Locate the cell with the specified text and output its (x, y) center coordinate. 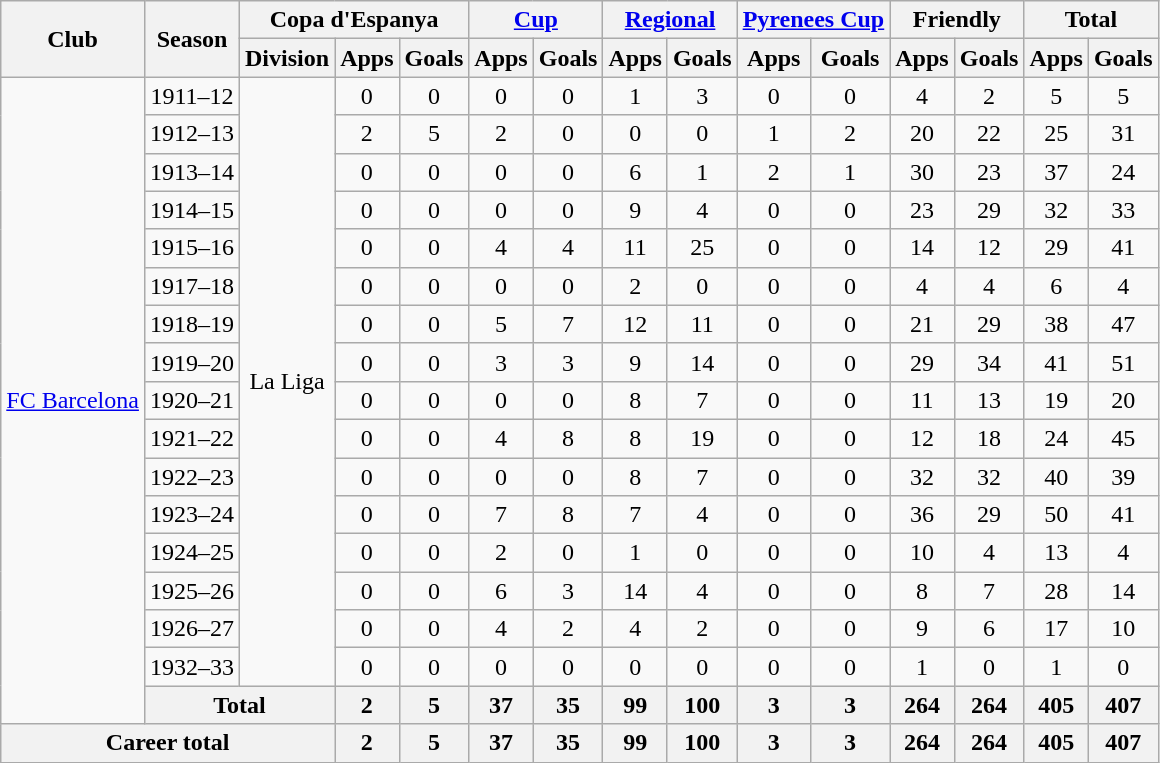
Career total (168, 743)
1912–13 (192, 134)
47 (1123, 324)
1914–15 (192, 210)
18 (989, 438)
1917–18 (192, 286)
21 (922, 324)
50 (1056, 515)
La Liga (288, 382)
Club (73, 39)
Season (192, 39)
1924–25 (192, 553)
1920–21 (192, 400)
Friendly (957, 20)
30 (922, 172)
Cup (536, 20)
1913–14 (192, 172)
28 (1056, 591)
1926–27 (192, 629)
Pyrenees Cup (814, 20)
36 (922, 515)
31 (1123, 134)
45 (1123, 438)
22 (989, 134)
1915–16 (192, 248)
39 (1123, 477)
1918–19 (192, 324)
33 (1123, 210)
Copa d'Espanya (354, 20)
40 (1056, 477)
34 (989, 362)
38 (1056, 324)
1919–20 (192, 362)
17 (1056, 629)
1921–22 (192, 438)
51 (1123, 362)
FC Barcelona (73, 400)
1922–23 (192, 477)
1932–33 (192, 667)
Regional (670, 20)
Division (288, 58)
1923–24 (192, 515)
1911–12 (192, 96)
1925–26 (192, 591)
